Pinpoint the cell where the given text exists, returning its (X, Y) midpoint coordinate. 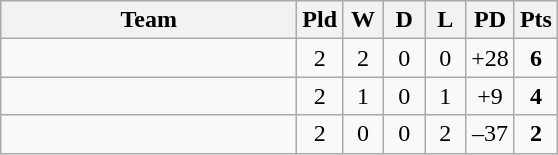
6 (536, 58)
Team (149, 20)
W (364, 20)
+28 (490, 58)
–37 (490, 134)
4 (536, 96)
+9 (490, 96)
Pts (536, 20)
L (446, 20)
PD (490, 20)
D (404, 20)
Pld (320, 20)
